From the cell containing the given text, extract its center point as [X, Y] coordinate. 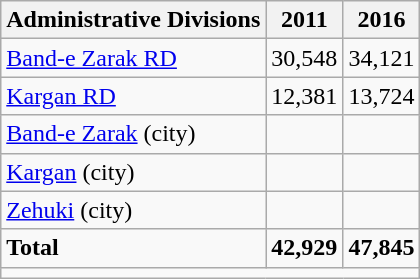
Kargan (city) [134, 172]
13,724 [382, 96]
Zehuki (city) [134, 210]
2011 [304, 20]
Band-e Zarak (city) [134, 134]
12,381 [304, 96]
Administrative Divisions [134, 20]
47,845 [382, 248]
34,121 [382, 58]
Band-e Zarak RD [134, 58]
Kargan RD [134, 96]
30,548 [304, 58]
2016 [382, 20]
42,929 [304, 248]
Total [134, 248]
